For the text-containing cell, return its midpoint in (X, Y) coordinate format. 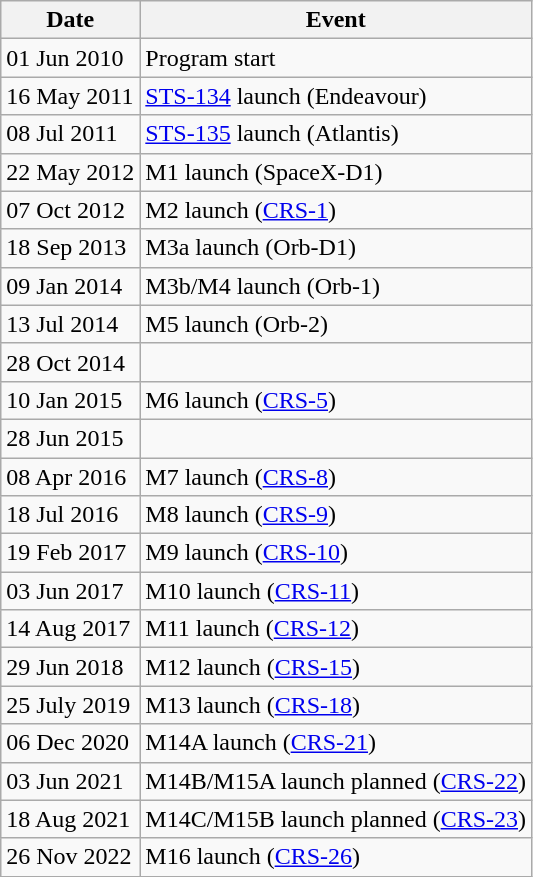
M10 launch (CRS-11) (336, 591)
08 Apr 2016 (70, 477)
M14B/M15A launch planned (CRS-22) (336, 781)
M1 launch (SpaceX-D1) (336, 172)
M12 launch (CRS-15) (336, 667)
16 May 2011 (70, 96)
M2 launch (CRS-1) (336, 210)
M3b/M4 launch (Orb-1) (336, 286)
10 Jan 2015 (70, 400)
03 Jun 2021 (70, 781)
08 Jul 2011 (70, 134)
M7 launch (CRS-8) (336, 477)
Program start (336, 58)
19 Feb 2017 (70, 553)
06 Dec 2020 (70, 743)
STS-135 launch (Atlantis) (336, 134)
18 Aug 2021 (70, 819)
28 Jun 2015 (70, 438)
M6 launch (CRS-5) (336, 400)
Date (70, 20)
07 Oct 2012 (70, 210)
29 Jun 2018 (70, 667)
M14A launch (CRS-21) (336, 743)
M9 launch (CRS-10) (336, 553)
26 Nov 2022 (70, 857)
09 Jan 2014 (70, 286)
28 Oct 2014 (70, 362)
M8 launch (CRS-9) (336, 515)
M14C/M15B launch planned (CRS-23) (336, 819)
18 Sep 2013 (70, 248)
18 Jul 2016 (70, 515)
14 Aug 2017 (70, 629)
M16 launch (CRS-26) (336, 857)
25 July 2019 (70, 705)
22 May 2012 (70, 172)
M5 launch (Orb-2) (336, 324)
M13 launch (CRS-18) (336, 705)
STS-134 launch (Endeavour) (336, 96)
01 Jun 2010 (70, 58)
Event (336, 20)
M11 launch (CRS-12) (336, 629)
M3a launch (Orb-D1) (336, 248)
03 Jun 2017 (70, 591)
13 Jul 2014 (70, 324)
